Capture the cell that displays the provided text and extract its [x, y] central coordinate. 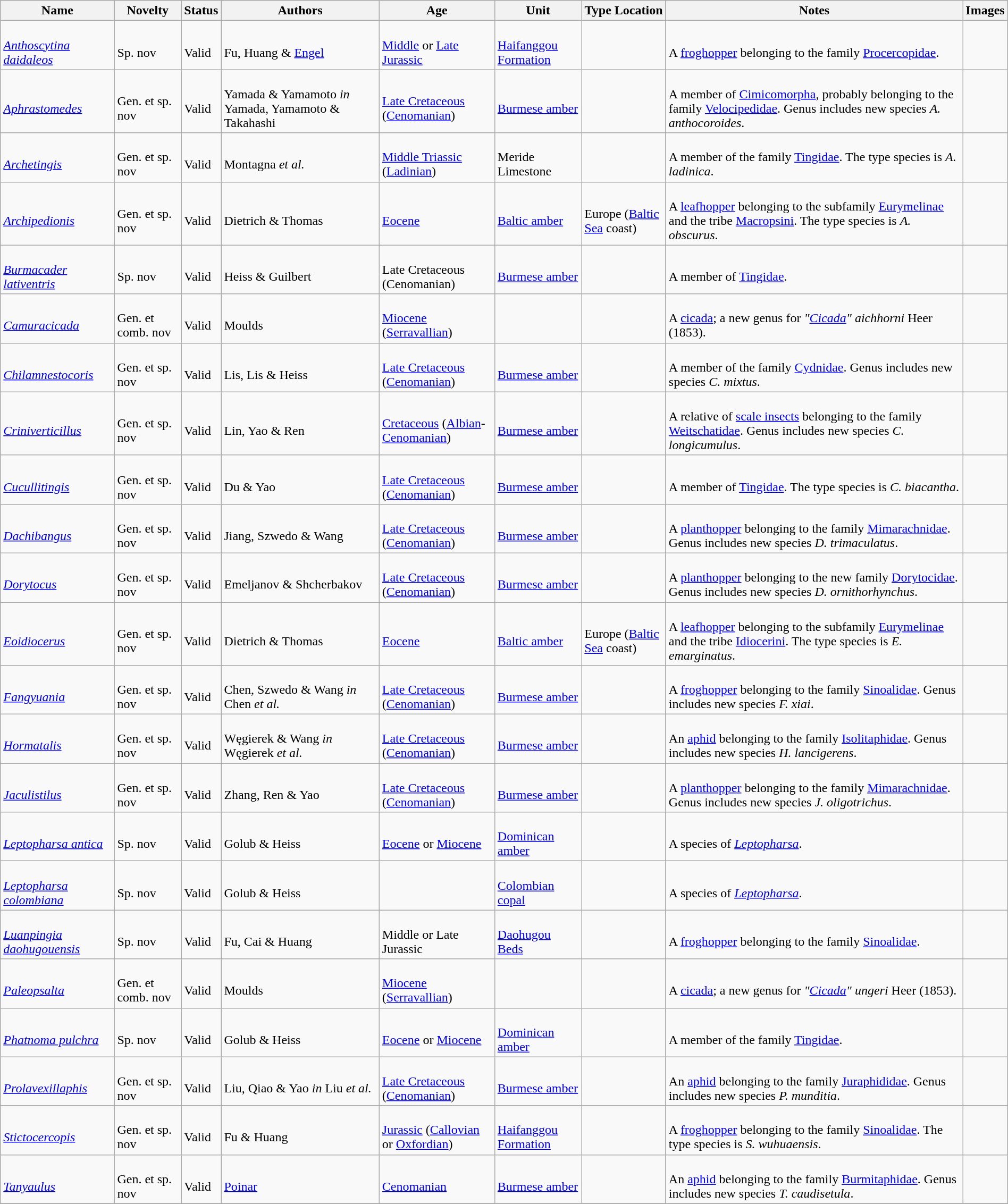
A froghopper belonging to the family Sinoalidae. [814, 934]
A member of the family Tingidae. [814, 1032]
Du & Yao [300, 479]
A member of Cimicomorpha, probably belonging to the family Velocipedidae. Genus includes new species A. anthocoroides. [814, 101]
Anthoscytina daidaleos [57, 45]
Daohugou Beds [538, 934]
A cicada; a new genus for "Cicada" aichhorni Heer (1853). [814, 318]
Images [985, 11]
A planthopper belonging to the family Mimarachnidae. Genus includes new species D. trimaculatus. [814, 528]
Fu, Cai & Huang [300, 934]
Chilamnestocoris [57, 367]
Middle Triassic (Ladinian) [437, 157]
A member of the family Tingidae. The type species is A. ladinica. [814, 157]
Heiss & Guilbert [300, 270]
Jaculistilus [57, 788]
Status [201, 11]
Phatnoma pulchra [57, 1032]
Tanyaulus [57, 1179]
Type Location [624, 11]
Cenomanian [437, 1179]
Liu, Qiao & Yao in Liu et al. [300, 1081]
A cicada; a new genus for "Cicada" ungeri Heer (1853). [814, 983]
Meride Limestone [538, 157]
A leafhopper belonging to the subfamily Eurymelinae and the tribe Macropsini. The type species is A. obscurus. [814, 214]
Luanpingia daohugouensis [57, 934]
Jiang, Szwedo & Wang [300, 528]
Cucullitingis [57, 479]
A planthopper belonging to the new family Dorytocidae. Genus includes new species D. ornithorhynchus. [814, 577]
An aphid belonging to the family Isolitaphidae. Genus includes new species H. lancigerens. [814, 739]
An aphid belonging to the family Burmitaphidae. Genus includes new species T. caudisetula. [814, 1179]
Dorytocus [57, 577]
Fangyuania [57, 690]
Paleopsalta [57, 983]
Name [57, 11]
Burmacader lativentris [57, 270]
Prolavexillaphis [57, 1081]
Leptopharsa colombiana [57, 886]
Zhang, Ren & Yao [300, 788]
Dachibangus [57, 528]
Age [437, 11]
Poinar [300, 1179]
A froghopper belonging to the family Sinoalidae. Genus includes new species F. xiai. [814, 690]
Lis, Lis & Heiss [300, 367]
Unit [538, 11]
Hormatalis [57, 739]
Cretaceous (Albian-Cenomanian) [437, 423]
Archipedionis [57, 214]
Notes [814, 11]
Jurassic (Callovian or Oxfordian) [437, 1130]
Fu & Huang [300, 1130]
Chen, Szwedo & Wang in Chen et al. [300, 690]
Aphrastomedes [57, 101]
A leafhopper belonging to the subfamily Eurymelinae and the tribe Idiocerini. The type species is E. emarginatus. [814, 634]
Montagna et al. [300, 157]
A member of Tingidae. The type species is C. biacantha. [814, 479]
A froghopper belonging to the family Procercopidae. [814, 45]
A relative of scale insects belonging to the family Weitschatidae. Genus includes new species C. longicumulus. [814, 423]
Novelty [148, 11]
A member of the family Cydnidae. Genus includes new species C. mixtus. [814, 367]
Criniverticillus [57, 423]
Stictocercopis [57, 1130]
Emeljanov & Shcherbakov [300, 577]
Colombian copal [538, 886]
A planthopper belonging to the family Mimarachnidae. Genus includes new species J. oligotrichus. [814, 788]
A member of Tingidae. [814, 270]
A froghopper belonging to the family Sinoalidae. The type species is S. wuhuaensis. [814, 1130]
An aphid belonging to the family Juraphididae. Genus includes new species P. munditia. [814, 1081]
Węgierek & Wang in Węgierek et al. [300, 739]
Leptopharsa antica [57, 837]
Camuracicada [57, 318]
Eoidiocerus [57, 634]
Yamada & Yamamoto in Yamada, Yamamoto & Takahashi [300, 101]
Fu, Huang & Engel [300, 45]
Archetingis [57, 157]
Lin, Yao & Ren [300, 423]
Authors [300, 11]
